Determine the (x, y) coordinate at the center of the cell enclosing the given text.  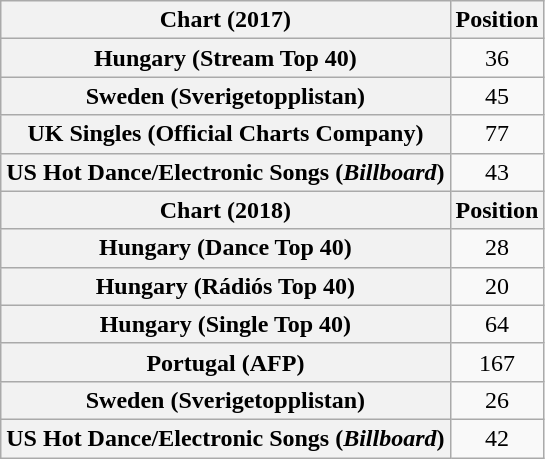
42 (497, 438)
26 (497, 400)
77 (497, 134)
Hungary (Stream Top 40) (226, 58)
UK Singles (Official Charts Company) (226, 134)
Chart (2017) (226, 20)
Chart (2018) (226, 210)
Hungary (Single Top 40) (226, 324)
167 (497, 362)
64 (497, 324)
43 (497, 172)
36 (497, 58)
Portugal (AFP) (226, 362)
Hungary (Rádiós Top 40) (226, 286)
45 (497, 96)
20 (497, 286)
Hungary (Dance Top 40) (226, 248)
28 (497, 248)
